Scan for the cell matching the given text and deliver its (X, Y) coordinate at center. 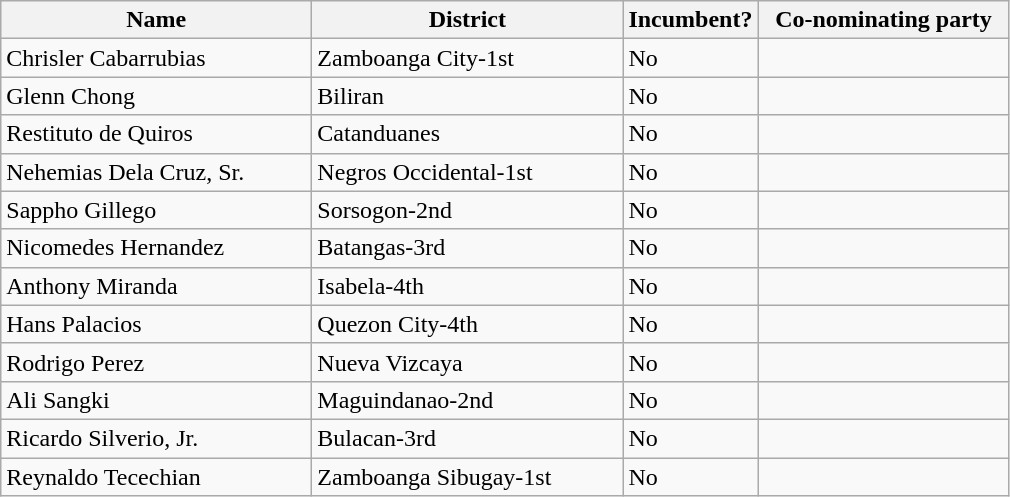
Rodrigo Perez (156, 362)
Isabela-4th (468, 286)
Catanduanes (468, 134)
Sorsogon-2nd (468, 210)
Ali Sangki (156, 400)
Maguindanao-2nd (468, 400)
Nehemias Dela Cruz, Sr. (156, 172)
Co-nominating party (884, 20)
Nicomedes Hernandez (156, 248)
Quezon City-4th (468, 324)
Zamboanga City-1st (468, 58)
Incumbent? (690, 20)
Reynaldo Tecechian (156, 477)
Sappho Gillego (156, 210)
Biliran (468, 96)
Batangas-3rd (468, 248)
District (468, 20)
Bulacan-3rd (468, 438)
Name (156, 20)
Zamboanga Sibugay-1st (468, 477)
Glenn Chong (156, 96)
Chrisler Cabarrubias (156, 58)
Nueva Vizcaya (468, 362)
Negros Occidental-1st (468, 172)
Restituto de Quiros (156, 134)
Ricardo Silverio, Jr. (156, 438)
Anthony Miranda (156, 286)
Hans Palacios (156, 324)
